Find where the given text appears and provide that cell's center as [x, y] coordinate. 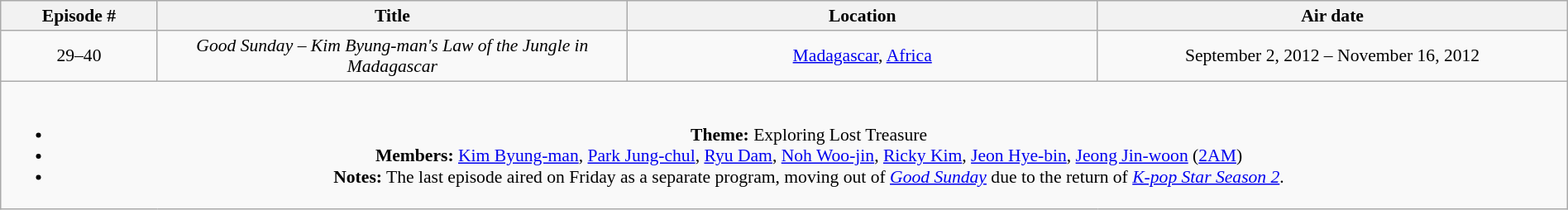
Air date [1332, 16]
Episode # [79, 16]
Good Sunday – Kim Byung-man's Law of the Jungle in Madagascar [392, 56]
Location [863, 16]
Madagascar, Africa [863, 56]
September 2, 2012 – November 16, 2012 [1332, 56]
29–40 [79, 56]
Title [392, 16]
